Locate the cell with the specified text and output its [x, y] center coordinate. 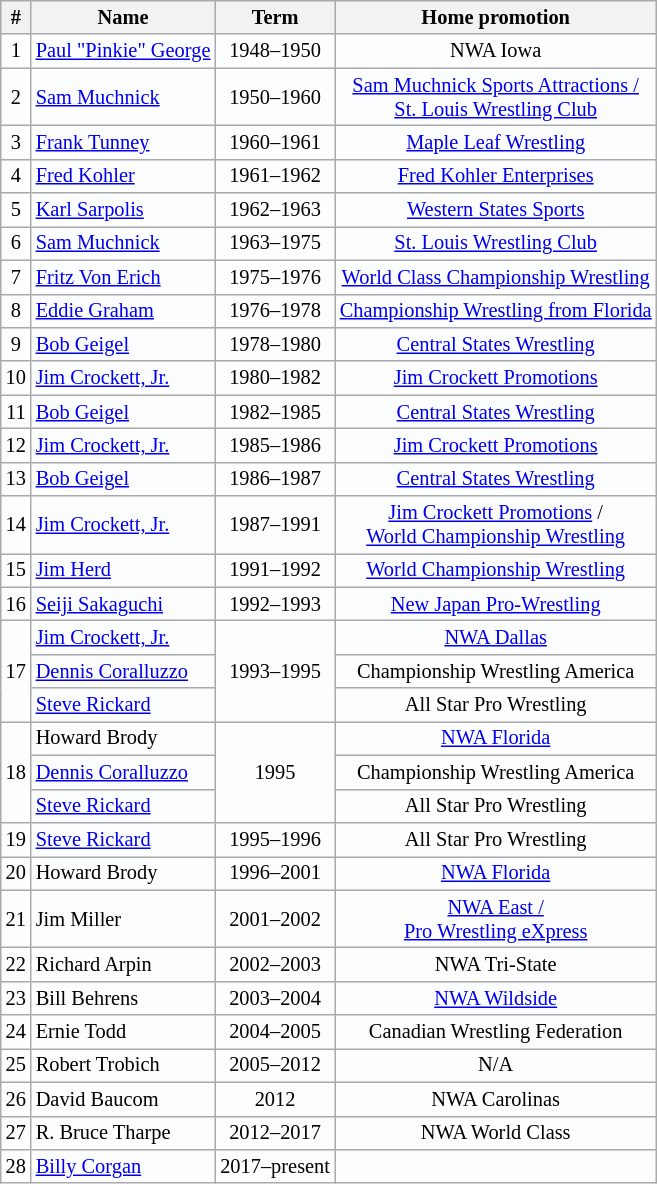
2017–present [275, 1166]
Fred Kohler Enterprises [496, 176]
10 [16, 378]
5 [16, 210]
7 [16, 277]
1963–1975 [275, 243]
Karl Sarpolis [123, 210]
Richard Arpin [123, 964]
Home promotion [496, 17]
14 [16, 525]
World Class Championship Wrestling [496, 277]
1982–1985 [275, 412]
St. Louis Wrestling Club [496, 243]
16 [16, 604]
Eddie Graham [123, 311]
Championship Wrestling from Florida [496, 311]
NWA World Class [496, 1133]
Sam Muchnick Sports Attractions /St. Louis Wrestling Club [496, 97]
# [16, 17]
2002–2003 [275, 964]
NWA East /Pro Wrestling eXpress [496, 919]
1 [16, 51]
Western States Sports [496, 210]
27 [16, 1133]
Term [275, 17]
NWA Tri-State [496, 964]
Fritz Von Erich [123, 277]
World Championship Wrestling [496, 570]
21 [16, 919]
2 [16, 97]
9 [16, 344]
Jim Herd [123, 570]
1960–1961 [275, 142]
11 [16, 412]
18 [16, 772]
24 [16, 1032]
1980–1982 [275, 378]
20 [16, 873]
13 [16, 479]
Name [123, 17]
19 [16, 839]
3 [16, 142]
Paul "Pinkie" George [123, 51]
4 [16, 176]
Frank Tunney [123, 142]
12 [16, 445]
2004–2005 [275, 1032]
New Japan Pro-Wrestling [496, 604]
1996–2001 [275, 873]
2012–2017 [275, 1133]
Jim Crockett Promotions /World Championship Wrestling [496, 525]
1975–1976 [275, 277]
1993–1995 [275, 670]
1961–1962 [275, 176]
NWA Iowa [496, 51]
Ernie Todd [123, 1032]
1978–1980 [275, 344]
Canadian Wrestling Federation [496, 1032]
1987–1991 [275, 525]
1995 [275, 772]
28 [16, 1166]
Robert Trobich [123, 1065]
23 [16, 998]
Maple Leaf Wrestling [496, 142]
1962–1963 [275, 210]
Bill Behrens [123, 998]
22 [16, 964]
17 [16, 670]
1976–1978 [275, 311]
25 [16, 1065]
1985–1986 [275, 445]
Jim Miller [123, 919]
David Baucom [123, 1099]
Seiji Sakaguchi [123, 604]
2012 [275, 1099]
2001–2002 [275, 919]
NWA Dallas [496, 637]
Billy Corgan [123, 1166]
NWA Wildside [496, 998]
1995–1996 [275, 839]
1986–1987 [275, 479]
2005–2012 [275, 1065]
R. Bruce Tharpe [123, 1133]
Fred Kohler [123, 176]
15 [16, 570]
2003–2004 [275, 998]
N/A [496, 1065]
1992–1993 [275, 604]
1991–1992 [275, 570]
6 [16, 243]
1948–1950 [275, 51]
NWA Carolinas [496, 1099]
8 [16, 311]
1950–1960 [275, 97]
26 [16, 1099]
